Find where the given text appears and provide that cell's center as [x, y] coordinate. 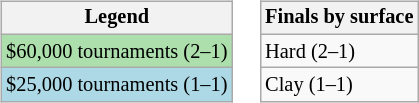
Finals by surface [339, 18]
Hard (2–1) [339, 51]
Clay (1–1) [339, 85]
$25,000 tournaments (1–1) [116, 85]
Legend [116, 18]
$60,000 tournaments (2–1) [116, 51]
